Extract the [x, y] coordinate from the center of the cell holding the provided text.  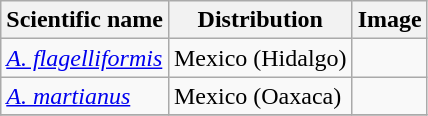
Distribution [260, 20]
Scientific name [85, 20]
Mexico (Oaxaca) [260, 96]
A. martianus [85, 96]
A. flagelliformis [85, 58]
Image [390, 20]
Mexico (Hidalgo) [260, 58]
